Identify which cell holds the provided text, then report its (X, Y) central coordinate. 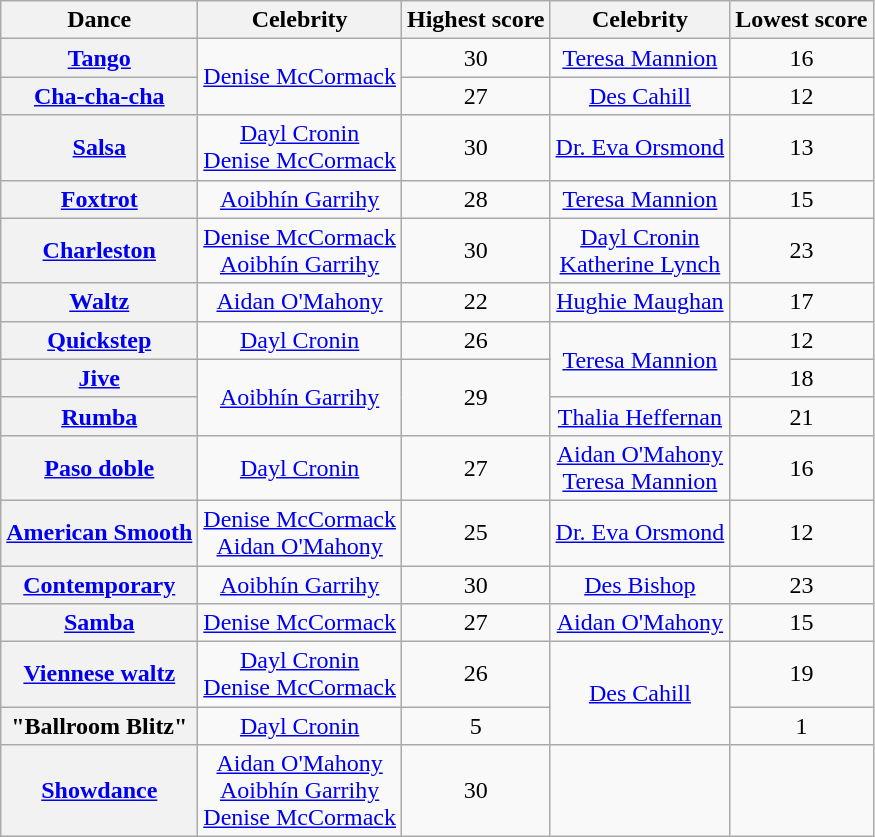
19 (802, 674)
29 (476, 397)
5 (476, 726)
Contemporary (100, 585)
Rumba (100, 416)
18 (802, 378)
22 (476, 302)
Denise McCormackAidan O'Mahony (300, 532)
Salsa (100, 148)
Showdance (100, 791)
Paso doble (100, 468)
Highest score (476, 20)
28 (476, 199)
Charleston (100, 250)
Aidan O'MahonyAoibhín GarrihyDenise McCormack (300, 791)
25 (476, 532)
Cha-cha-cha (100, 96)
21 (802, 416)
Lowest score (802, 20)
American Smooth (100, 532)
Des Bishop (640, 585)
Dance (100, 20)
17 (802, 302)
Quickstep (100, 340)
Viennese waltz (100, 674)
Tango (100, 58)
Jive (100, 378)
Samba (100, 623)
Thalia Heffernan (640, 416)
Aidan O'MahonyTeresa Mannion (640, 468)
Foxtrot (100, 199)
Hughie Maughan (640, 302)
"Ballroom Blitz" (100, 726)
1 (802, 726)
Waltz (100, 302)
13 (802, 148)
Denise McCormackAoibhín Garrihy (300, 250)
Dayl CroninKatherine Lynch (640, 250)
